Find where the given text appears and provide that cell's center as (x, y) coordinate. 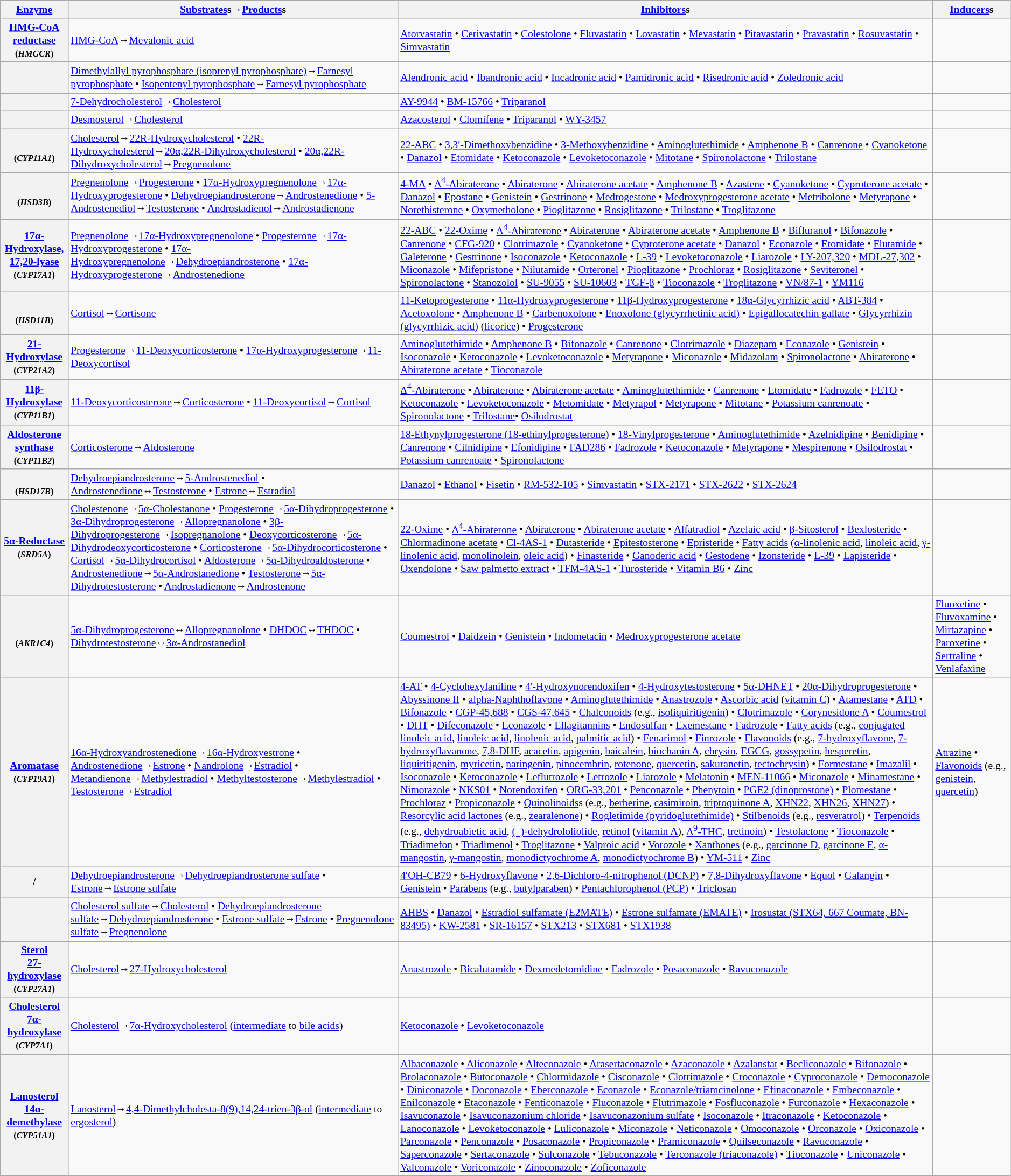
11β-Hydroxylase(CYP11B1) (34, 402)
AY-9944 • BM-15766 • Triparanol (666, 102)
Lanosterol14α-demethylase (CYP51A1) (34, 1115)
Aldosteronesynthase (CYP11B2) (34, 447)
Azacosterol • Clomifene • Triparanol • WY-3457 (666, 120)
Substratess→Productss (233, 10)
Corticosterone→Aldosterone (233, 447)
Dehydroepiandrosterone→Dehydroepiandrosterone sulfate • Estrone→Estrone sulfate (233, 882)
(AKR1C4) (34, 636)
Alendronic acid • Ibandronic acid • Incadronic acid • Pamidronic acid • Risedronic acid • Zoledronic acid (666, 78)
Dimethylallyl pyrophosphate (isoprenyl pyrophosphate)→Farnesyl pyrophosphate • Isopentenyl pyrophosphate→Farnesyl pyrophosphate (233, 78)
Sterol27-hydroxylase(CYP27A1) (34, 969)
Atrazine • Flavonoids (e.g., genistein, quercetin) (972, 772)
HMG-CoA→Mevalonic acid (233, 40)
Cholesterol7α-hydroxylase (CYP7A1) (34, 1026)
Aromatase(CYP19A1) (34, 772)
Coumestrol • Daidzein • Genistein • Indometacin • Medroxyprogesterone acetate (666, 636)
Lanosterol→4,4-Dimethylcholesta-8(9),14,24-trien-3β-ol (intermediate to ergosterol) (233, 1115)
Ketoconazole • Levoketoconazole (666, 1026)
Atorvastatin • Cerivastatin • Colestolone • Fluvastatin • Lovastatin • Mevastatin • Pitavastatin • Pravastatin • Rosuvastatin • Simvastatin (666, 40)
Enzyme (34, 10)
Cholesterol sulfate→Cholesterol • Dehydroepiandrosterone sulfate→Dehydroepiandrosterone • Estrone sulfate→Estrone • Pregnenolone sulfate→Pregnenolone (233, 919)
Progesterone→11-Deoxycorticosterone • 17α-Hydroxyprogesterone→11-Deoxycortisol (233, 356)
11-Deoxycorticosterone→Corticosterone • 11-Deoxycortisol→Cortisol (233, 402)
5α-Dihydroprogesterone↔Allopregnanolone • DHDOC↔THDOC • Dihydrotestosterone↔3α-Androstanediol (233, 636)
Fluoxetine • Fluvoxamine • Mirtazapine • Paroxetine • Sertraline • Venlafaxine (972, 636)
(HSD3B) (34, 195)
Inhibitorss (666, 10)
Cholesterol→7α-Hydroxycholesterol (intermediate to bile acids) (233, 1026)
Cholesterol→27-Hydroxycholesterol (233, 969)
7-Dehydrocholesterol→Cholesterol (233, 102)
17α-Hydroxylase,17,20-lyase (CYP17A1) (34, 255)
Inducerss (972, 10)
(CYP11A1) (34, 151)
Danazol • Ethanol • Fisetin • RM-532-105 • Simvastatin • STX-2171 • STX-2622 • STX-2624 (666, 485)
Cortisol↔Cortisone (233, 313)
21-Hydroxylase(CYP21A2) (34, 356)
HMG-CoA reductase(HMGCR) (34, 40)
Cholesterol→22R-Hydroxycholesterol • 22R-Hydroxycholesterol→20α,22R-Dihydroxycholesterol • 20α,22R-Dihydroxycholesterol→Pregnenolone (233, 151)
(HSD11B) (34, 313)
Desmosterol→Cholesterol (233, 120)
Anastrozole • Bicalutamide • Dexmedetomidine • Fadrozole • Posaconazole • Ravuconazole (666, 969)
5α-Reductase(SRD5A) (34, 547)
(HSD17B) (34, 485)
Dehydroepiandrosterone↔5-Androstenediol • Androstenedione↔Testosterone • Estrone↔Estradiol (233, 485)
/ (34, 882)
